Scan for the cell matching the given text and deliver its [x, y] coordinate at center. 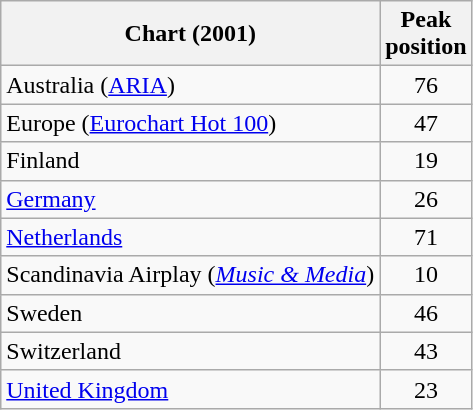
Sweden [190, 313]
Europe (Eurochart Hot 100) [190, 123]
76 [426, 85]
Switzerland [190, 351]
10 [426, 275]
47 [426, 123]
26 [426, 199]
43 [426, 351]
United Kingdom [190, 389]
Scandinavia Airplay (Music & Media) [190, 275]
Germany [190, 199]
Peakposition [426, 34]
23 [426, 389]
Chart (2001) [190, 34]
71 [426, 237]
46 [426, 313]
19 [426, 161]
Netherlands [190, 237]
Finland [190, 161]
Australia (ARIA) [190, 85]
